For the text-containing cell, return its midpoint in [X, Y] coordinate format. 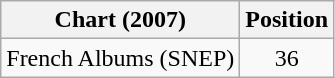
36 [287, 58]
Position [287, 20]
Chart (2007) [120, 20]
French Albums (SNEP) [120, 58]
